Scan for the cell matching the given text and deliver its (X, Y) coordinate at center. 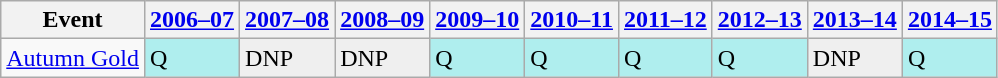
Autumn Gold (73, 58)
2006–07 (192, 20)
Event (73, 20)
2009–10 (478, 20)
2007–08 (288, 20)
2010–11 (572, 20)
2008–09 (382, 20)
2011–12 (665, 20)
2012–13 (760, 20)
2014–15 (950, 20)
2013–14 (854, 20)
